Provide the [X, Y] coordinate of the cell's center where the given text is located.  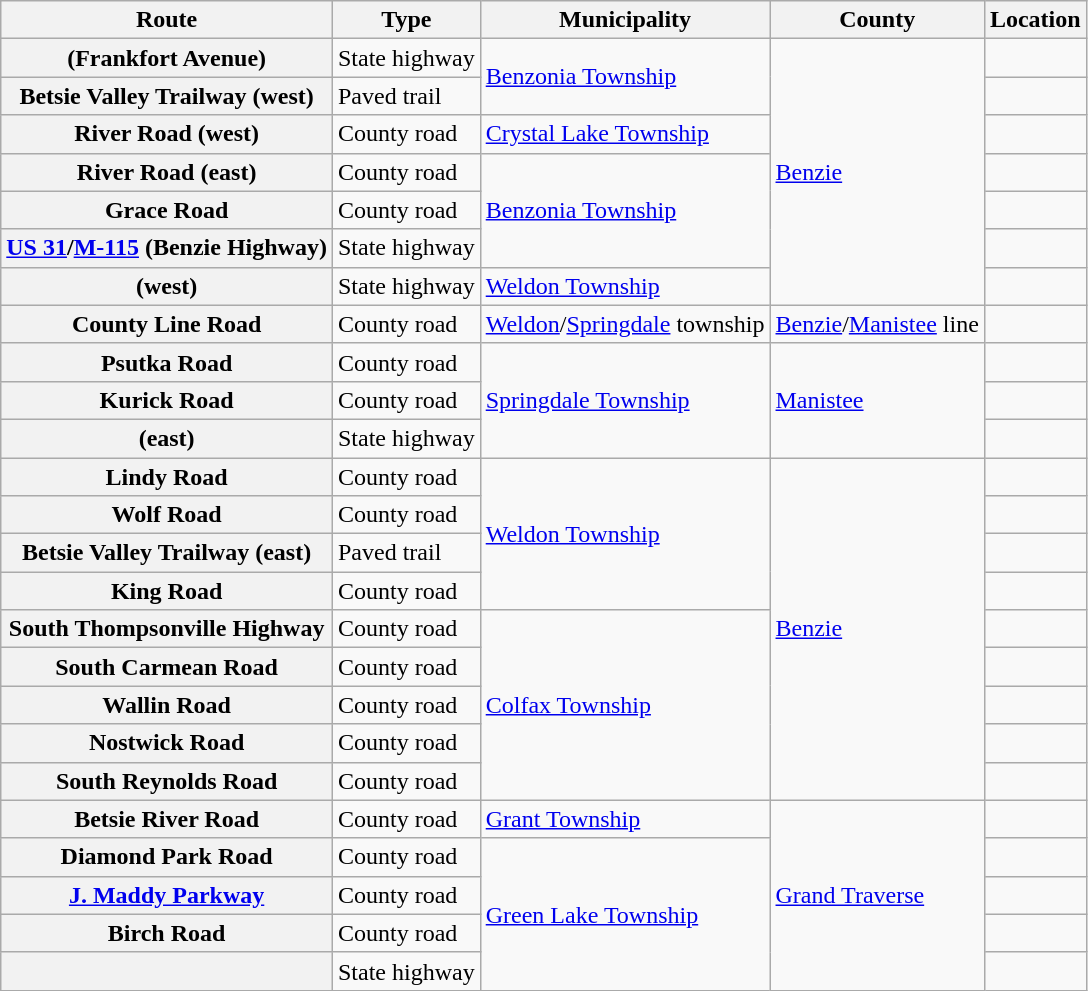
Route [167, 20]
Springdale Township [625, 400]
Wolf Road [167, 515]
Benzie/Manistee line [877, 324]
River Road (west) [167, 134]
Grace Road [167, 210]
Manistee [877, 400]
Colfax Township [625, 705]
Kurick Road [167, 400]
South Carmean Road [167, 667]
Crystal Lake Township [625, 134]
County Line Road [167, 324]
River Road (east) [167, 172]
Grant Township [625, 819]
Betsie Valley Trailway (west) [167, 96]
Betsie Valley Trailway (east) [167, 553]
US 31/M-115 (Benzie Highway) [167, 248]
Nostwick Road [167, 743]
Location [1035, 20]
Grand Traverse [877, 895]
Betsie River Road [167, 819]
County [877, 20]
Type [406, 20]
(east) [167, 438]
(west) [167, 286]
South Reynolds Road [167, 781]
Diamond Park Road [167, 857]
Weldon/Springdale township [625, 324]
Psutka Road [167, 362]
Municipality [625, 20]
Green Lake Township [625, 914]
South Thompsonville Highway [167, 629]
Lindy Road [167, 477]
King Road [167, 591]
(Frankfort Avenue) [167, 58]
Wallin Road [167, 705]
J. Maddy Parkway [167, 895]
Birch Road [167, 933]
